Detect which cell encompasses the target text, then output its [x, y] center coordinate. 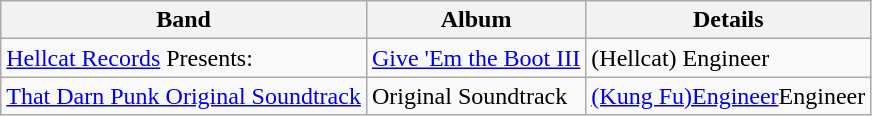
Band [184, 20]
Details [728, 20]
Original Soundtrack [476, 96]
Hellcat Records Presents: [184, 58]
That Darn Punk Original Soundtrack [184, 96]
(Kung Fu)EngineerEngineer [728, 96]
(Hellcat) Engineer [728, 58]
Album [476, 20]
Give 'Em the Boot III [476, 58]
